Pinpoint the cell where the given text exists, returning its [X, Y] midpoint coordinate. 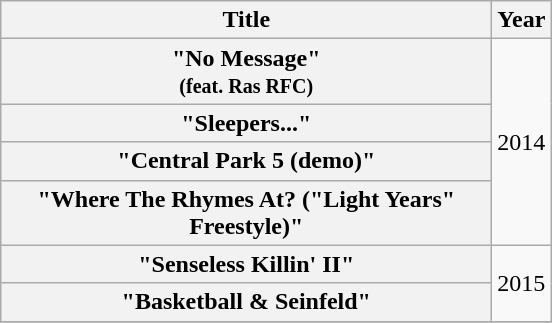
"Central Park 5 (demo)" [246, 161]
"Senseless Killin' II" [246, 264]
2015 [522, 283]
2014 [522, 142]
"Sleepers..." [246, 123]
Title [246, 20]
Year [522, 20]
"Basketball & Seinfeld" [246, 302]
"Where The Rhymes At? ("Light Years" Freestyle)" [246, 212]
"No Message"(feat. Ras RFC) [246, 72]
